Determine the (X, Y) coordinate at the center of the cell enclosing the given text.  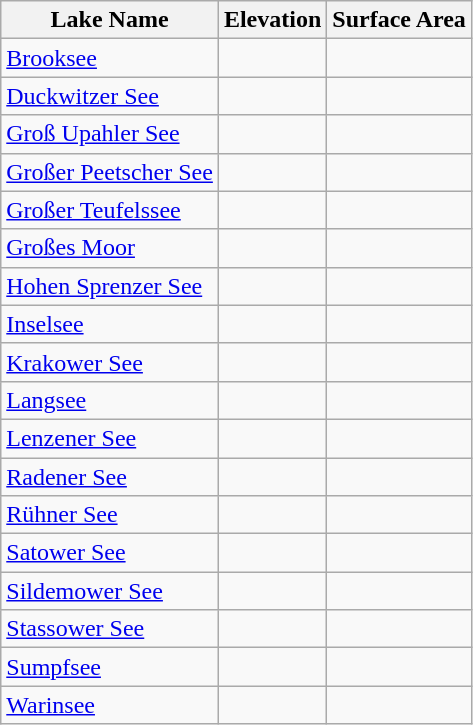
Sildemower See (110, 591)
Stassower See (110, 629)
Satower See (110, 553)
Elevation (272, 20)
Krakower See (110, 362)
Lake Name (110, 20)
Großes Moor (110, 248)
Lenzener See (110, 438)
Großer Teufelssee (110, 210)
Duckwitzer See (110, 96)
Surface Area (400, 20)
Sumpfsee (110, 667)
Langsee (110, 400)
Großer Peetscher See (110, 172)
Inselsee (110, 324)
Radener See (110, 477)
Warinsee (110, 705)
Brooksee (110, 58)
Groß Upahler See (110, 134)
Hohen Sprenzer See (110, 286)
Rühner See (110, 515)
